Provide the (X, Y) coordinate of the cell's center where the given text is located.  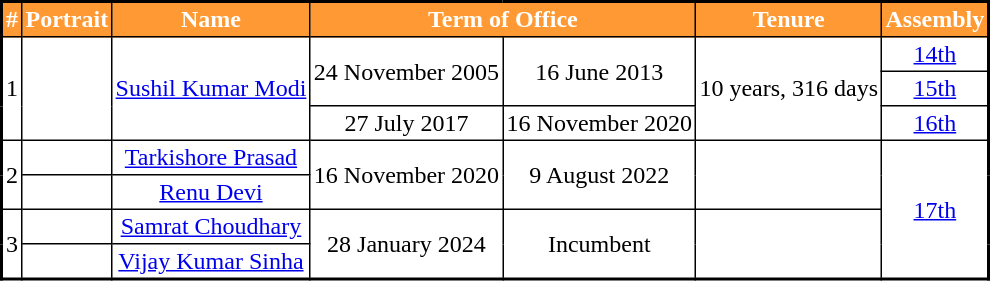
Assembly (936, 20)
Sushil Kumar Modi (211, 89)
27 July 2017 (406, 123)
# (12, 20)
1 (12, 89)
16th (936, 123)
Tarkishore Prasad (211, 157)
2 (12, 174)
Term of Office (503, 20)
Renu Devi (211, 192)
17th (936, 210)
Portrait (67, 20)
16 June 2013 (600, 72)
14th (936, 54)
Tenure (789, 20)
28 January 2024 (406, 244)
9 August 2022 (600, 174)
24 November 2005 (406, 72)
Name (211, 20)
15th (936, 88)
10 years, 316 days (789, 89)
Incumbent (600, 244)
Samrat Choudhary (211, 226)
Vijay Kumar Sinha (211, 262)
3 (12, 244)
